Identify which cell holds the provided text, then report its (x, y) central coordinate. 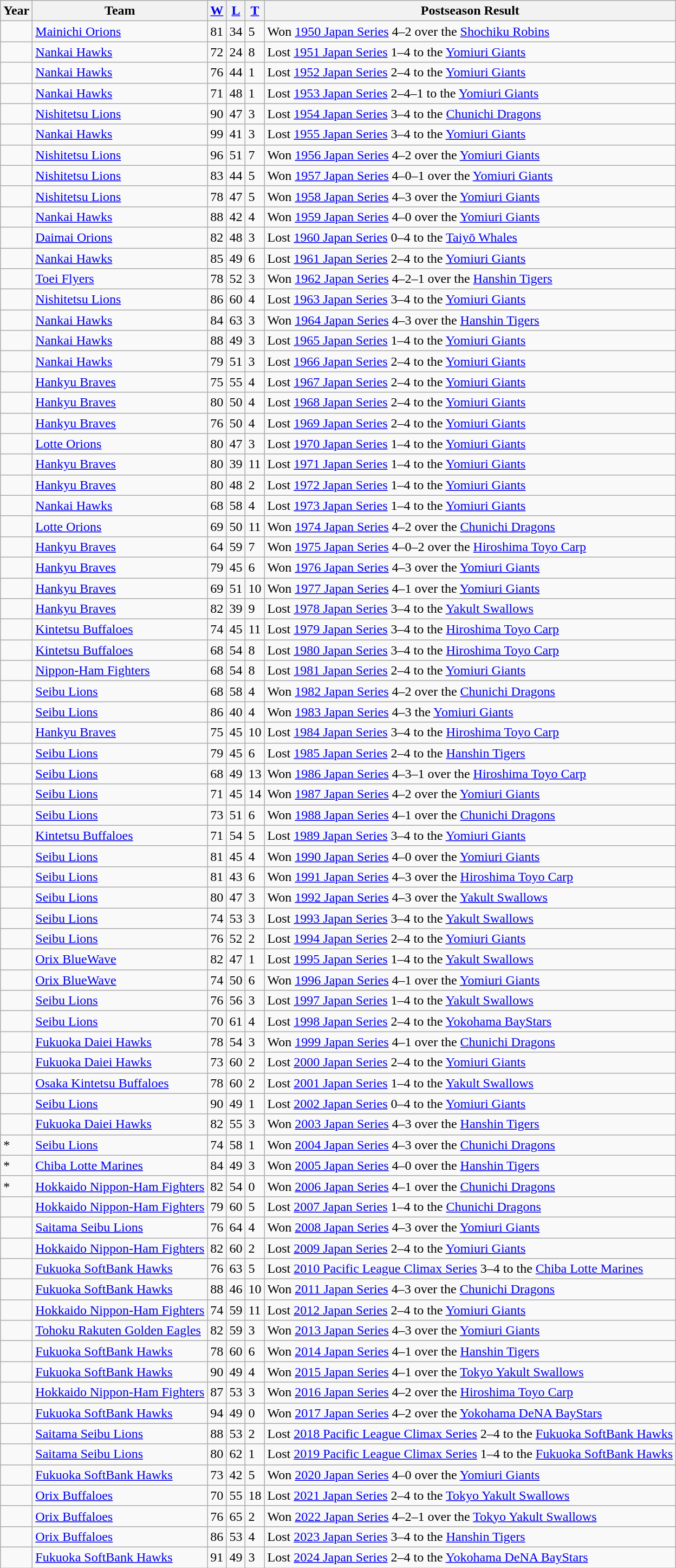
Lost 1980 Japan Series 3–4 to the Hiroshima Toyo Carp (470, 650)
46 (236, 1290)
Lost 1953 Japan Series 2–4–1 to the Yomiuri Giants (470, 93)
41 (236, 134)
Osaka Kintetsu Buffaloes (120, 1083)
Won 2014 Japan Series 4–1 over the Hanshin Tigers (470, 1351)
72 (217, 52)
Year (16, 11)
Lost 1993 Japan Series 3–4 to the Yakult Swallows (470, 918)
Lost 1963 Japan Series 3–4 to the Yomiuri Giants (470, 300)
Lost 2024 Japan Series 2–4 to the Yokohama DeNA BayStars (470, 1557)
Mainichi Orions (120, 31)
94 (217, 1413)
Lost 2002 Japan Series 0–4 to the Yomiuri Giants (470, 1104)
T (255, 11)
Nippon-Ham Fighters (120, 671)
Lost 1971 Japan Series 1–4 to the Yomiuri Giants (470, 464)
Lost 1966 Japan Series 2–4 to the Yomiuri Giants (470, 361)
56 (236, 1001)
13 (255, 774)
Postseason Result (470, 11)
Won 2004 Japan Series 4–3 over the Chunichi Dragons (470, 1145)
Won 2016 Japan Series 4–2 over the Hiroshima Toyo Carp (470, 1392)
Won 1976 Japan Series 4–3 over the Yomiuri Giants (470, 567)
Team (120, 11)
62 (236, 1454)
Won 2011 Japan Series 4–3 over the Chunichi Dragons (470, 1290)
Won 2020 Japan Series 4–0 over the Yomiuri Giants (470, 1475)
Lost 1972 Japan Series 1–4 to the Yomiuri Giants (470, 485)
96 (217, 155)
Lost 1973 Japan Series 1–4 to the Yomiuri Giants (470, 506)
Lost 2021 Japan Series 2–4 to the Tokyo Yakult Swallows (470, 1495)
Won 1987 Japan Series 4–2 over the Yomiuri Giants (470, 794)
34 (236, 31)
Won 1958 Japan Series 4–3 over the Yomiuri Giants (470, 196)
Lost 1961 Japan Series 2–4 to the Yomiuri Giants (470, 258)
Lost 2012 Japan Series 2–4 to the Yomiuri Giants (470, 1310)
85 (217, 258)
Lost 2007 Japan Series 1–4 to the Chunichi Dragons (470, 1207)
Lost 1951 Japan Series 1–4 to the Yomiuri Giants (470, 52)
Won 1992 Japan Series 4–3 over the Yakult Swallows (470, 897)
Daimai Orions (120, 237)
Lost 1984 Japan Series 3–4 to the Hiroshima Toyo Carp (470, 733)
9 (255, 609)
Won 1977 Japan Series 4–1 over the Yomiuri Giants (470, 588)
Lost 2001 Japan Series 1–4 to the Yakult Swallows (470, 1083)
Won 1962 Japan Series 4–2–1 over the Hanshin Tigers (470, 279)
Lost 1997 Japan Series 1–4 to the Yakult Swallows (470, 1001)
Lost 2018 Pacific League Climax Series 2–4 to the Fukuoka SoftBank Hawks (470, 1434)
Won 2015 Japan Series 4–1 over the Tokyo Yakult Swallows (470, 1372)
Won 1959 Japan Series 4–0 over the Yomiuri Giants (470, 217)
Lost 1955 Japan Series 3–4 to the Yomiuri Giants (470, 134)
Lost 2019 Pacific League Climax Series 1–4 to the Fukuoka SoftBank Hawks (470, 1454)
Won 1990 Japan Series 4–0 over the Yomiuri Giants (470, 856)
Won 2008 Japan Series 4–3 over the Yomiuri Giants (470, 1227)
Chiba Lotte Marines (120, 1165)
Won 1974 Japan Series 4–2 over the Chunichi Dragons (470, 526)
Won 2013 Japan Series 4–3 over the Yomiuri Giants (470, 1331)
Lost 2009 Japan Series 2–4 to the Yomiuri Giants (470, 1248)
Lost 2000 Japan Series 2–4 to the Yomiuri Giants (470, 1062)
61 (236, 1021)
Won 2005 Japan Series 4–0 over the Hanshin Tigers (470, 1165)
Tohoku Rakuten Golden Eagles (120, 1331)
40 (236, 712)
Won 1964 Japan Series 4–3 over the Hanshin Tigers (470, 320)
14 (255, 794)
24 (236, 52)
Won 1996 Japan Series 4–1 over the Yomiuri Giants (470, 980)
Lost 2023 Japan Series 3–4 to the Hanshin Tigers (470, 1537)
Won 1956 Japan Series 4–2 over the Yomiuri Giants (470, 155)
Lost 2010 Pacific League Climax Series 3–4 to the Chiba Lotte Marines (470, 1269)
Lost 1979 Japan Series 3–4 to the Hiroshima Toyo Carp (470, 630)
Lost 1969 Japan Series 2–4 to the Yomiuri Giants (470, 423)
Won 2003 Japan Series 4–3 over the Hanshin Tigers (470, 1124)
Won 1982 Japan Series 4–2 over the Chunichi Dragons (470, 691)
Lost 1994 Japan Series 2–4 to the Yomiuri Giants (470, 939)
Lost 1985 Japan Series 2–4 to the Hanshin Tigers (470, 753)
18 (255, 1495)
Lost 1989 Japan Series 3–4 to the Yomiuri Giants (470, 835)
99 (217, 134)
87 (217, 1392)
Won 1999 Japan Series 4–1 over the Chunichi Dragons (470, 1042)
83 (217, 176)
Won 2017 Japan Series 4–2 over the Yokohama DeNA BayStars (470, 1413)
Lost 1998 Japan Series 2–4 to the Yokohama BayStars (470, 1021)
Lost 1981 Japan Series 2–4 to the Yomiuri Giants (470, 671)
W (217, 11)
43 (236, 877)
Won 1950 Japan Series 4–2 over the Shochiku Robins (470, 31)
Lost 1970 Japan Series 1–4 to the Yomiuri Giants (470, 444)
Lost 1954 Japan Series 3–4 to the Chunichi Dragons (470, 114)
91 (217, 1557)
Lost 1995 Japan Series 1–4 to the Yakult Swallows (470, 960)
Lost 1952 Japan Series 2–4 to the Yomiuri Giants (470, 73)
L (236, 11)
Won 1991 Japan Series 4–3 over the Hiroshima Toyo Carp (470, 877)
Lost 1978 Japan Series 3–4 to the Yakult Swallows (470, 609)
Won 1957 Japan Series 4–0–1 over the Yomiuri Giants (470, 176)
Lost 1967 Japan Series 2–4 to the Yomiuri Giants (470, 382)
Lost 1965 Japan Series 1–4 to the Yomiuri Giants (470, 341)
Toei Flyers (120, 279)
Won 1975 Japan Series 4–0–2 over the Hiroshima Toyo Carp (470, 547)
Won 1983 Japan Series 4–3 the Yomiuri Giants (470, 712)
Won 1986 Japan Series 4–3–1 over the Hiroshima Toyo Carp (470, 774)
Won 2022 Japan Series 4–2–1 over the Tokyo Yakult Swallows (470, 1516)
Won 2006 Japan Series 4–1 over the Chunichi Dragons (470, 1186)
Lost 1968 Japan Series 2–4 to the Yomiuri Giants (470, 403)
65 (236, 1516)
Won 1988 Japan Series 4–1 over the Chunichi Dragons (470, 815)
Lost 1960 Japan Series 0–4 to the Taiyō Whales (470, 237)
